Output the [x, y] coordinate of the center of the cell containing the given text.  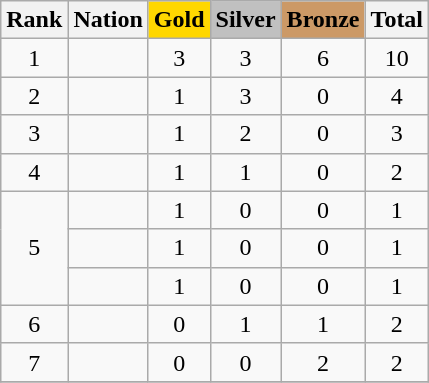
5 [34, 248]
Rank [34, 20]
Nation [108, 20]
Total [397, 20]
7 [34, 362]
Silver [246, 20]
Gold [179, 20]
Bronze [323, 20]
10 [397, 58]
